Find where the given text appears and provide that cell's center as [x, y] coordinate. 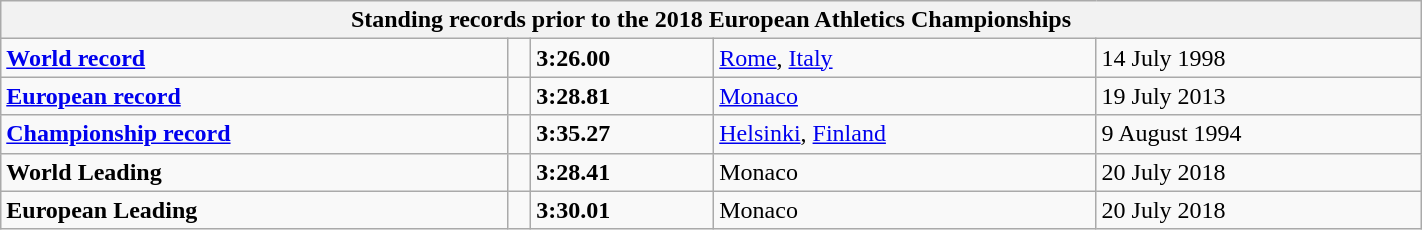
3:35.27 [622, 134]
Rome, Italy [905, 58]
European Leading [254, 210]
3:26.00 [622, 58]
World Leading [254, 172]
9 August 1994 [1258, 134]
14 July 1998 [1258, 58]
19 July 2013 [1258, 96]
3:28.41 [622, 172]
Standing records prior to the 2018 European Athletics Championships [711, 20]
Championship record [254, 134]
Helsinki, Finland [905, 134]
3:28.81 [622, 96]
European record [254, 96]
3:30.01 [622, 210]
World record [254, 58]
